Find where the given text appears and provide that cell's center as (X, Y) coordinate. 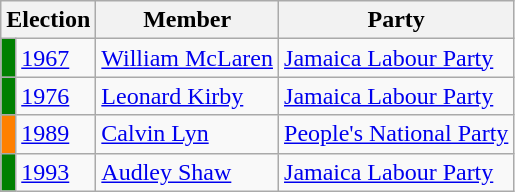
Member (188, 20)
1967 (56, 58)
1989 (56, 134)
1976 (56, 96)
Audley Shaw (188, 172)
Party (396, 20)
1993 (56, 172)
Election (48, 20)
Calvin Lyn (188, 134)
Leonard Kirby (188, 96)
People's National Party (396, 134)
William McLaren (188, 58)
